For the text-containing cell, return its midpoint in (x, y) coordinate format. 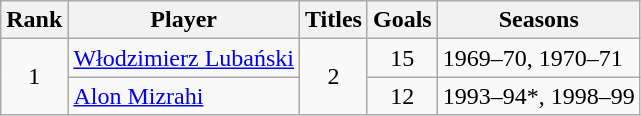
Seasons (538, 20)
Rank (34, 20)
Goals (402, 20)
Titles (334, 20)
1969–70, 1970–71 (538, 58)
2 (334, 77)
1 (34, 77)
Player (184, 20)
Alon Mizrahi (184, 96)
Włodzimierz Lubański (184, 58)
15 (402, 58)
12 (402, 96)
1993–94*, 1998–99 (538, 96)
